Return (X, Y) of the center of cell containing provided text 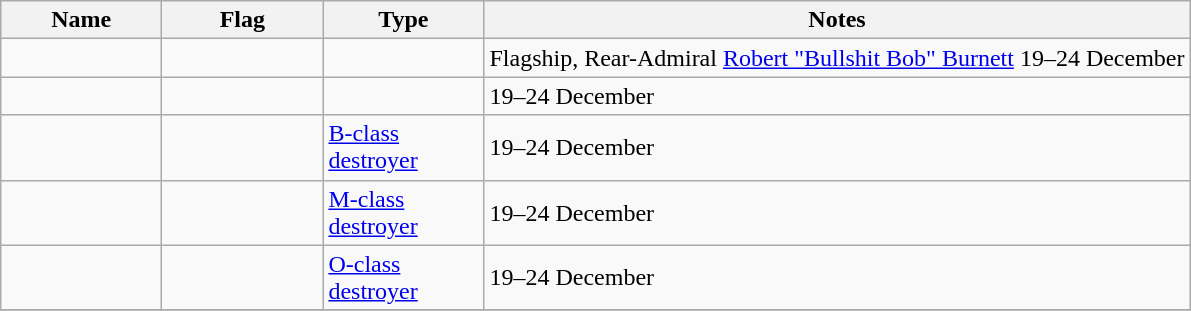
B-class destroyer (404, 148)
Flag (242, 20)
O-class destroyer (404, 278)
Name (82, 20)
Notes (837, 20)
M-class destroyer (404, 212)
Type (404, 20)
Flagship, Rear-Admiral Robert "Bullshit Bob" Burnett 19–24 December (837, 58)
